Capture the cell that displays the provided text and extract its [x, y] central coordinate. 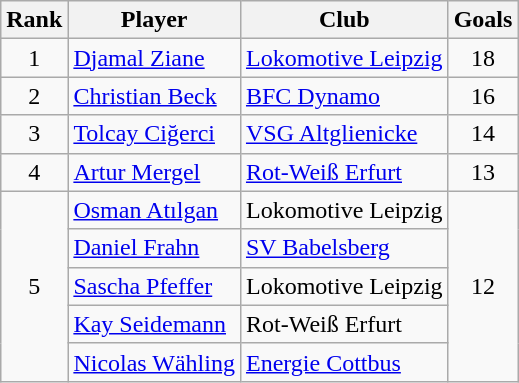
Club [344, 20]
SV Babelsberg [344, 248]
Energie Cottbus [344, 362]
18 [483, 58]
Goals [483, 20]
3 [34, 134]
12 [483, 286]
13 [483, 172]
BFC Dynamo [344, 96]
Player [154, 20]
Nicolas Wähling [154, 362]
Rank [34, 20]
14 [483, 134]
Christian Beck [154, 96]
5 [34, 286]
Sascha Pfeffer [154, 286]
16 [483, 96]
VSG Altglienicke [344, 134]
Djamal Ziane [154, 58]
1 [34, 58]
Tolcay Ciğerci [154, 134]
4 [34, 172]
2 [34, 96]
Daniel Frahn [154, 248]
Osman Atılgan [154, 210]
Kay Seidemann [154, 324]
Artur Mergel [154, 172]
